For the text-containing cell, return its midpoint in [x, y] coordinate format. 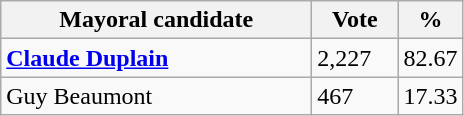
17.33 [430, 96]
% [430, 20]
82.67 [430, 58]
Mayoral candidate [156, 20]
Claude Duplain [156, 58]
Guy Beaumont [156, 96]
Vote [355, 20]
2,227 [355, 58]
467 [355, 96]
